Find where the given text appears and provide that cell's center as [x, y] coordinate. 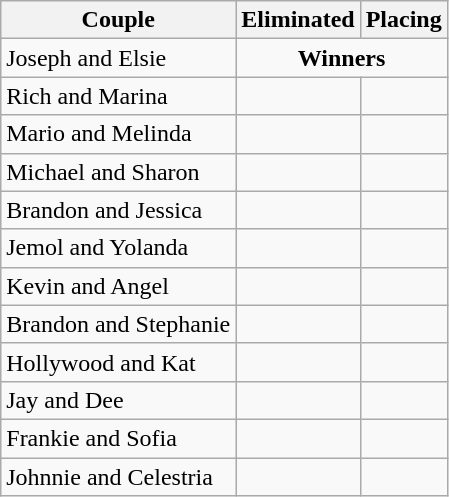
Johnnie and Celestria [118, 477]
Winners [342, 58]
Frankie and Sofia [118, 438]
Brandon and Jessica [118, 210]
Kevin and Angel [118, 286]
Eliminated [298, 20]
Couple [118, 20]
Michael and Sharon [118, 172]
Placing [404, 20]
Rich and Marina [118, 96]
Joseph and Elsie [118, 58]
Brandon and Stephanie [118, 324]
Jemol and Yolanda [118, 248]
Mario and Melinda [118, 134]
Jay and Dee [118, 400]
Hollywood and Kat [118, 362]
